Return the (x, y) coordinate for the center point of the cell that contains the specified text.  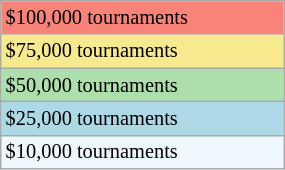
$100,000 tournaments (142, 17)
$75,000 tournaments (142, 51)
$25,000 tournaments (142, 118)
$50,000 tournaments (142, 85)
$10,000 tournaments (142, 152)
